Detect which cell encompasses the target text, then output its (x, y) center coordinate. 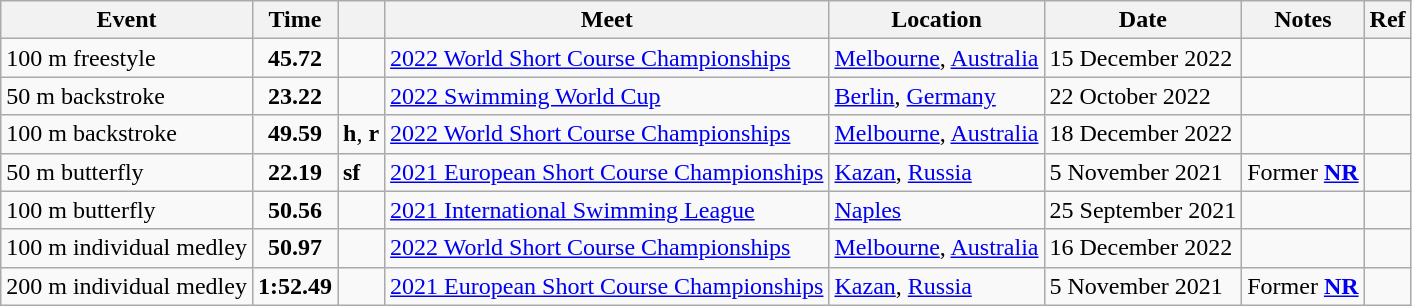
16 December 2022 (1143, 248)
1:52.49 (294, 286)
100 m individual medley (127, 248)
22.19 (294, 172)
Berlin, Germany (936, 96)
Date (1143, 20)
Location (936, 20)
25 September 2021 (1143, 210)
2022 Swimming World Cup (607, 96)
100 m freestyle (127, 58)
200 m individual medley (127, 286)
Meet (607, 20)
sf (362, 172)
100 m butterfly (127, 210)
50 m butterfly (127, 172)
50.97 (294, 248)
18 December 2022 (1143, 134)
100 m backstroke (127, 134)
Event (127, 20)
Notes (1303, 20)
49.59 (294, 134)
2021 International Swimming League (607, 210)
15 December 2022 (1143, 58)
Naples (936, 210)
45.72 (294, 58)
Ref (1388, 20)
50.56 (294, 210)
22 October 2022 (1143, 96)
Time (294, 20)
h, r (362, 134)
50 m backstroke (127, 96)
23.22 (294, 96)
